Identify which cell holds the provided text, then report its [x, y] central coordinate. 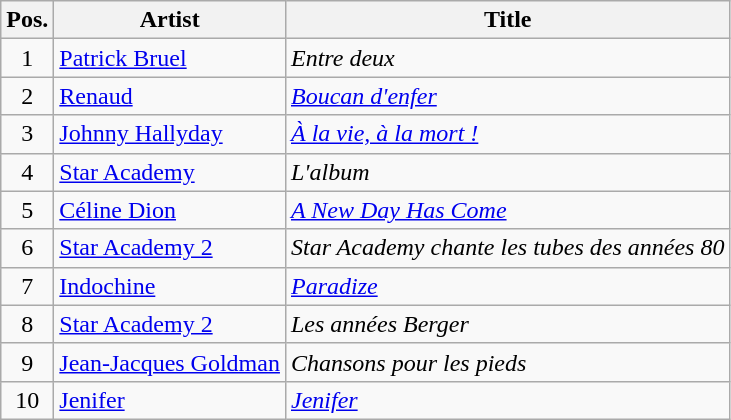
7 [28, 286]
Indochine [170, 286]
5 [28, 210]
Johnny Hallyday [170, 134]
A New Day Has Come [508, 210]
Artist [170, 20]
9 [28, 362]
Entre deux [508, 58]
Pos. [28, 20]
1 [28, 58]
L'album [508, 172]
6 [28, 248]
Les années Berger [508, 324]
8 [28, 324]
Boucan d'enfer [508, 96]
3 [28, 134]
4 [28, 172]
10 [28, 400]
Paradize [508, 286]
Jean-Jacques Goldman [170, 362]
Title [508, 20]
Patrick Bruel [170, 58]
2 [28, 96]
Star Academy chante les tubes des années 80 [508, 248]
Chansons pour les pieds [508, 362]
À la vie, à la mort ! [508, 134]
Renaud [170, 96]
Star Academy [170, 172]
Céline Dion [170, 210]
